From the cell containing the given text, extract its center point as (X, Y) coordinate. 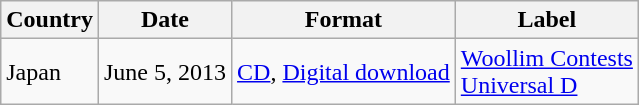
June 5, 2013 (164, 72)
Format (344, 20)
Woollim ContestsUniversal D (546, 72)
Japan (50, 72)
CD, Digital download (344, 72)
Label (546, 20)
Date (164, 20)
Country (50, 20)
